From the cell containing the given text, extract its center point as (x, y) coordinate. 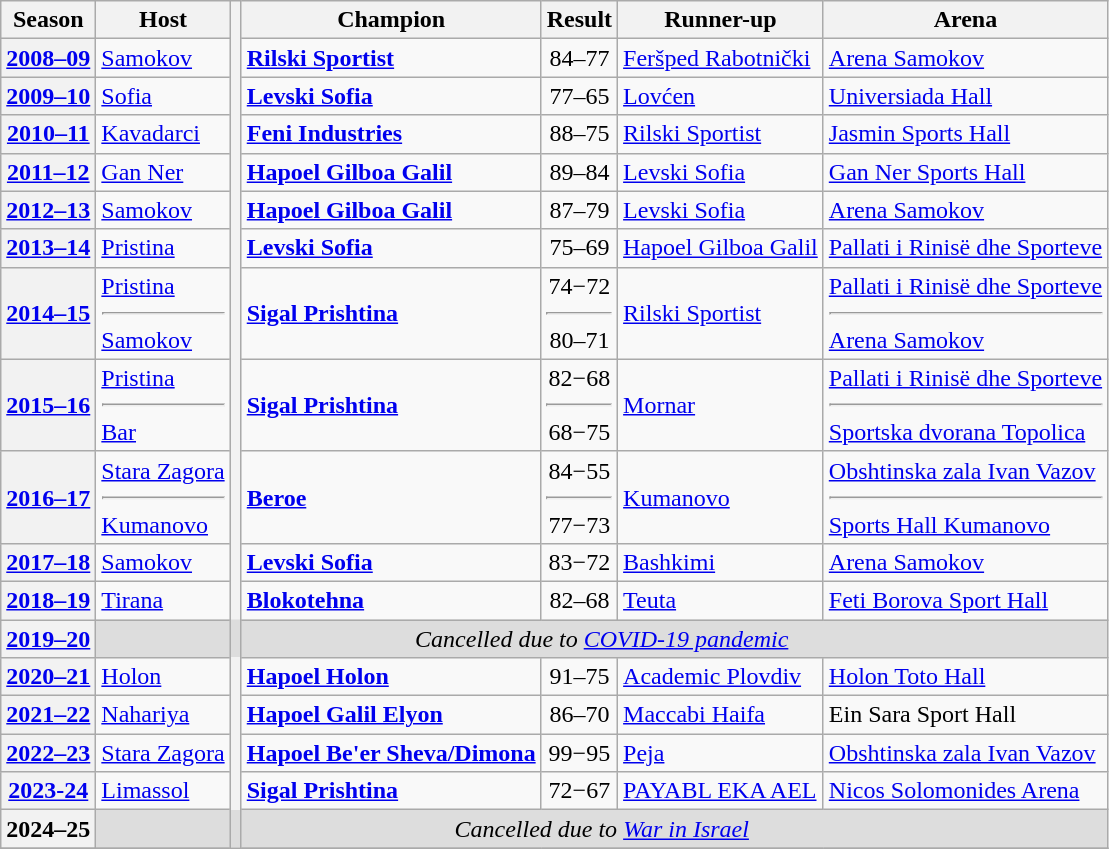
Stara Zagora Kumanovo (163, 497)
Pallati i Rinisë dhe Sporteve (965, 248)
Kumanovo (721, 497)
82–68 (579, 600)
Academic Plovdiv (721, 677)
2010–11 (48, 134)
89–84 (579, 172)
Champion (391, 20)
Holon (163, 677)
83−72 (579, 562)
Hapoel Galil Elyon (391, 715)
Pristina Bar (163, 405)
2015–16 (48, 405)
Feni Industries (391, 134)
Sofia (163, 96)
Runner-up (721, 20)
2008–09 (48, 58)
Lovćen (721, 96)
Beroe (391, 497)
84–77 (579, 58)
Holon Toto Hall (965, 677)
Peja (721, 753)
2018–19 (48, 600)
Feti Borova Sport Hall (965, 600)
Stara Zagora (163, 753)
84−5577−73 (579, 497)
Obshtinska zala Ivan VazovSports Hall Kumanovo (965, 497)
2016–17 (48, 497)
Pallati i Rinisë dhe SporteveArena Samokov (965, 313)
2011–12 (48, 172)
88–75 (579, 134)
Nahariya (163, 715)
Kavadarci (163, 134)
77–65 (579, 96)
2014–15 (48, 313)
2013–14 (48, 248)
Season (48, 20)
Bashkimi (721, 562)
2023-24 (48, 791)
Gan Ner (163, 172)
Ein Sara Sport Hall (965, 715)
2009–10 (48, 96)
74−7280–71 (579, 313)
Hapoel Holon (391, 677)
Nicos Solomonides Arena (965, 791)
Obshtinska zala Ivan Vazov (965, 753)
Result (579, 20)
91–75 (579, 677)
Hapoel Be'er Sheva/Dimona (391, 753)
2019–20 (48, 639)
Teuta (721, 600)
2021–22 (48, 715)
Pristina Samokov (163, 313)
Jasmin Sports Hall (965, 134)
Feršped Rabotnički (721, 58)
PAYABL EKA AEL (721, 791)
99−95 (579, 753)
2024–25 (48, 829)
75–69 (579, 248)
Mornar (721, 405)
Pallati i Rinisë dhe SporteveSportska dvorana Topolica (965, 405)
Universiada Hall (965, 96)
2022–23 (48, 753)
Cancelled due to War in Israel (602, 829)
86–70 (579, 715)
Host (163, 20)
Blokotehna (391, 600)
Maccabi Haifa (721, 715)
Tirana (163, 600)
87–79 (579, 210)
72−67 (579, 791)
82−6868−75 (579, 405)
Limassol (163, 791)
Cancelled due to COVID-19 pandemic (602, 639)
2012–13 (48, 210)
Arena (965, 20)
2017–18 (48, 562)
2020–21 (48, 677)
Pristina (163, 248)
Gan Ner Sports Hall (965, 172)
